Determine the (x, y) coordinate at the center of the cell enclosing the given text.  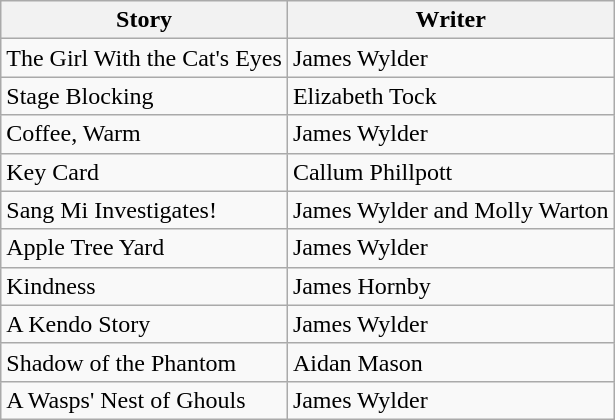
A Kendo Story (144, 324)
A Wasps' Nest of Ghouls (144, 400)
Stage Blocking (144, 96)
Coffee, Warm (144, 134)
Elizabeth Tock (450, 96)
The Girl With the Cat's Eyes (144, 58)
James Hornby (450, 286)
Story (144, 20)
Shadow of the Phantom (144, 362)
Sang Mi Investigates! (144, 210)
Aidan Mason (450, 362)
Writer (450, 20)
Key Card (144, 172)
Callum Phillpott (450, 172)
Kindness (144, 286)
Apple Tree Yard (144, 248)
James Wylder and Molly Warton (450, 210)
